Determine the (X, Y) coordinate at the center of the cell enclosing the given text.  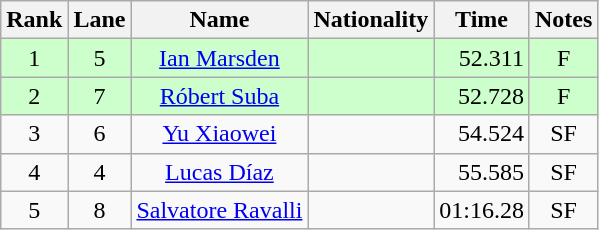
54.524 (482, 134)
52.728 (482, 96)
8 (100, 210)
Name (220, 20)
3 (34, 134)
Rank (34, 20)
2 (34, 96)
Time (482, 20)
7 (100, 96)
Notes (563, 20)
Salvatore Ravalli (220, 210)
52.311 (482, 58)
Nationality (371, 20)
Lane (100, 20)
Lucas Díaz (220, 172)
Róbert Suba (220, 96)
1 (34, 58)
6 (100, 134)
Yu Xiaowei (220, 134)
Ian Marsden (220, 58)
01:16.28 (482, 210)
55.585 (482, 172)
